Detect which cell encompasses the target text, then output its (x, y) center coordinate. 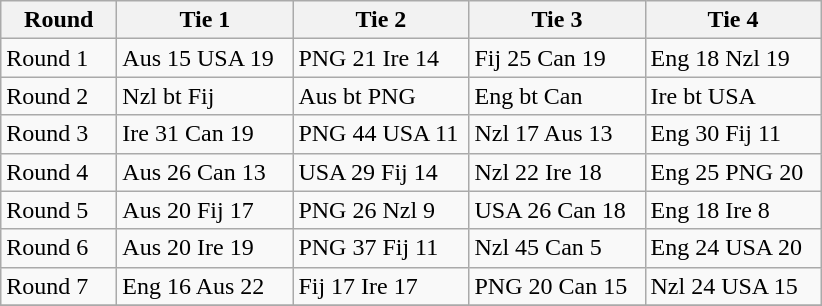
USA 26 Can 18 (557, 210)
Round (59, 20)
Round 2 (59, 96)
Aus 26 Can 13 (205, 172)
Fij 17 Ire 17 (381, 286)
Nzl 24 USA 15 (733, 286)
Eng 18 Nzl 19 (733, 58)
PNG 20 Can 15 (557, 286)
Tie 2 (381, 20)
Eng 24 USA 20 (733, 248)
Round 5 (59, 210)
Round 7 (59, 286)
PNG 37 Fij 11 (381, 248)
Eng 18 Ire 8 (733, 210)
Nzl 22 Ire 18 (557, 172)
Eng bt Can (557, 96)
Tie 4 (733, 20)
Round 1 (59, 58)
Tie 3 (557, 20)
Aus 20 Ire 19 (205, 248)
Eng 16 Aus 22 (205, 286)
PNG 21 Ire 14 (381, 58)
Aus 15 USA 19 (205, 58)
Nzl 17 Aus 13 (557, 134)
Eng 25 PNG 20 (733, 172)
Round 6 (59, 248)
Eng 30 Fij 11 (733, 134)
Round 4 (59, 172)
Nzl bt Fij (205, 96)
PNG 26 Nzl 9 (381, 210)
Nzl 45 Can 5 (557, 248)
Aus 20 Fij 17 (205, 210)
Round 3 (59, 134)
Ire 31 Can 19 (205, 134)
USA 29 Fij 14 (381, 172)
Ire bt USA (733, 96)
PNG 44 USA 11 (381, 134)
Aus bt PNG (381, 96)
Fij 25 Can 19 (557, 58)
Tie 1 (205, 20)
